Output the (X, Y) coordinate of the center of the cell containing the given text.  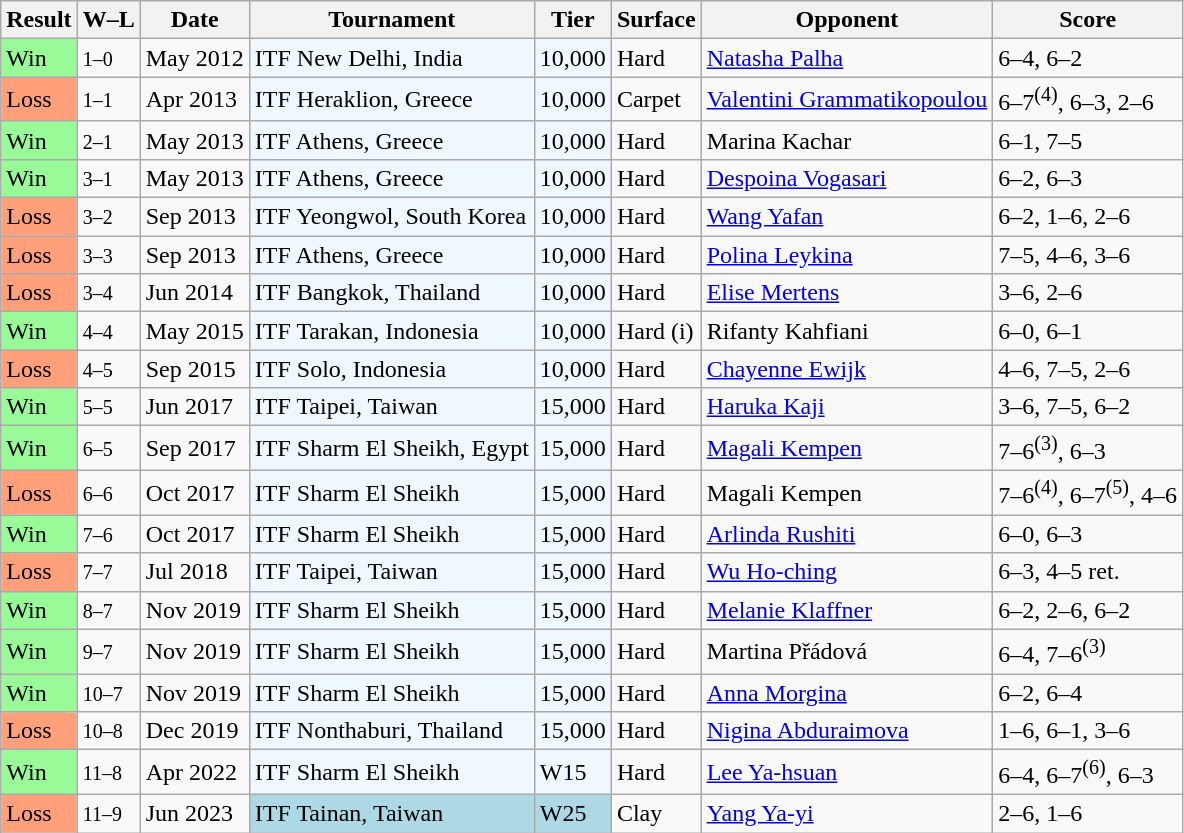
Result (39, 20)
6–2, 6–4 (1088, 693)
Anna Morgina (847, 693)
Wu Ho-ching (847, 572)
6–0, 6–3 (1088, 534)
W15 (572, 772)
7–5, 4–6, 3–6 (1088, 255)
ITF Tarakan, Indonesia (392, 331)
Tier (572, 20)
Surface (656, 20)
Carpet (656, 100)
4–5 (108, 369)
3–6, 7–5, 6–2 (1088, 407)
10–8 (108, 731)
W–L (108, 20)
Rifanty Kahfiani (847, 331)
4–4 (108, 331)
ITF Yeongwol, South Korea (392, 217)
10–7 (108, 693)
6–4, 7–6(3) (1088, 652)
ITF New Delhi, India (392, 58)
6–2, 1–6, 2–6 (1088, 217)
7–6(3), 6–3 (1088, 448)
Wang Yafan (847, 217)
Haruka Kaji (847, 407)
7–6 (108, 534)
Jun 2017 (194, 407)
Apr 2022 (194, 772)
W25 (572, 813)
ITF Nonthaburi, Thailand (392, 731)
Jun 2023 (194, 813)
Lee Ya-hsuan (847, 772)
Yang Ya-yi (847, 813)
1–6, 6–1, 3–6 (1088, 731)
Jun 2014 (194, 293)
7–7 (108, 572)
Marina Kachar (847, 140)
Martina Přádová (847, 652)
May 2015 (194, 331)
Tournament (392, 20)
ITF Bangkok, Thailand (392, 293)
6–3, 4–5 ret. (1088, 572)
3–1 (108, 178)
8–7 (108, 610)
Polina Leykina (847, 255)
6–1, 7–5 (1088, 140)
6–5 (108, 448)
4–6, 7–5, 2–6 (1088, 369)
6–2, 6–3 (1088, 178)
2–6, 1–6 (1088, 813)
ITF Sharm El Sheikh, Egypt (392, 448)
Valentini Grammatikopoulou (847, 100)
Opponent (847, 20)
3–3 (108, 255)
Score (1088, 20)
Melanie Klaffner (847, 610)
ITF Tainan, Taiwan (392, 813)
6–2, 2–6, 6–2 (1088, 610)
6–0, 6–1 (1088, 331)
6–7(4), 6–3, 2–6 (1088, 100)
3–2 (108, 217)
11–9 (108, 813)
Jul 2018 (194, 572)
ITF Solo, Indonesia (392, 369)
Arlinda Rushiti (847, 534)
Sep 2015 (194, 369)
Elise Mertens (847, 293)
1–0 (108, 58)
Date (194, 20)
6–4, 6–2 (1088, 58)
Despoina Vogasari (847, 178)
ITF Heraklion, Greece (392, 100)
3–4 (108, 293)
6–4, 6–7(6), 6–3 (1088, 772)
Clay (656, 813)
2–1 (108, 140)
Chayenne Ewijk (847, 369)
11–8 (108, 772)
May 2012 (194, 58)
Dec 2019 (194, 731)
3–6, 2–6 (1088, 293)
7–6(4), 6–7(5), 4–6 (1088, 492)
Apr 2013 (194, 100)
6–6 (108, 492)
Hard (i) (656, 331)
1–1 (108, 100)
9–7 (108, 652)
Sep 2017 (194, 448)
Natasha Palha (847, 58)
Nigina Abduraimova (847, 731)
5–5 (108, 407)
